Identify which cell holds the provided text, then report its (X, Y) central coordinate. 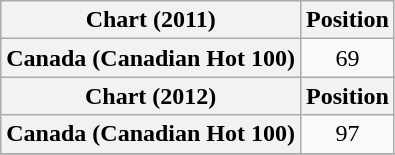
Chart (2012) (151, 96)
69 (348, 58)
97 (348, 134)
Chart (2011) (151, 20)
